For the text-containing cell, return its midpoint in [x, y] coordinate format. 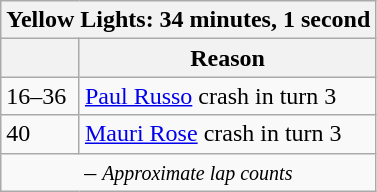
Reason [227, 58]
16–36 [40, 96]
– Approximate lap counts [188, 172]
Yellow Lights: 34 minutes, 1 second [188, 20]
Mauri Rose crash in turn 3 [227, 134]
40 [40, 134]
Paul Russo crash in turn 3 [227, 96]
